Pinpoint the cell where the given text exists, returning its (x, y) midpoint coordinate. 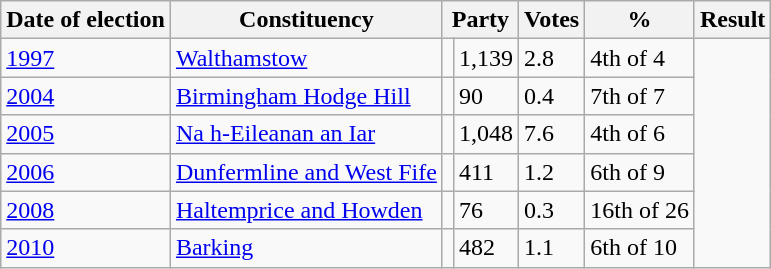
2.8 (552, 58)
0.3 (552, 210)
Walthamstow (306, 58)
1,139 (486, 58)
4th of 4 (640, 58)
2008 (86, 210)
4th of 6 (640, 134)
6th of 9 (640, 172)
1,048 (486, 134)
482 (486, 248)
2004 (86, 96)
76 (486, 210)
1.1 (552, 248)
Party (480, 20)
1.2 (552, 172)
7.6 (552, 134)
1997 (86, 58)
2005 (86, 134)
Votes (552, 20)
2006 (86, 172)
Haltemprice and Howden (306, 210)
Na h-Eileanan an Iar (306, 134)
0.4 (552, 96)
16th of 26 (640, 210)
90 (486, 96)
6th of 10 (640, 248)
Birmingham Hodge Hill (306, 96)
2010 (86, 248)
Result (732, 20)
Barking (306, 248)
Constituency (306, 20)
411 (486, 172)
Date of election (86, 20)
7th of 7 (640, 96)
Dunfermline and West Fife (306, 172)
% (640, 20)
